Locate the cell with the specified text and output its [X, Y] center coordinate. 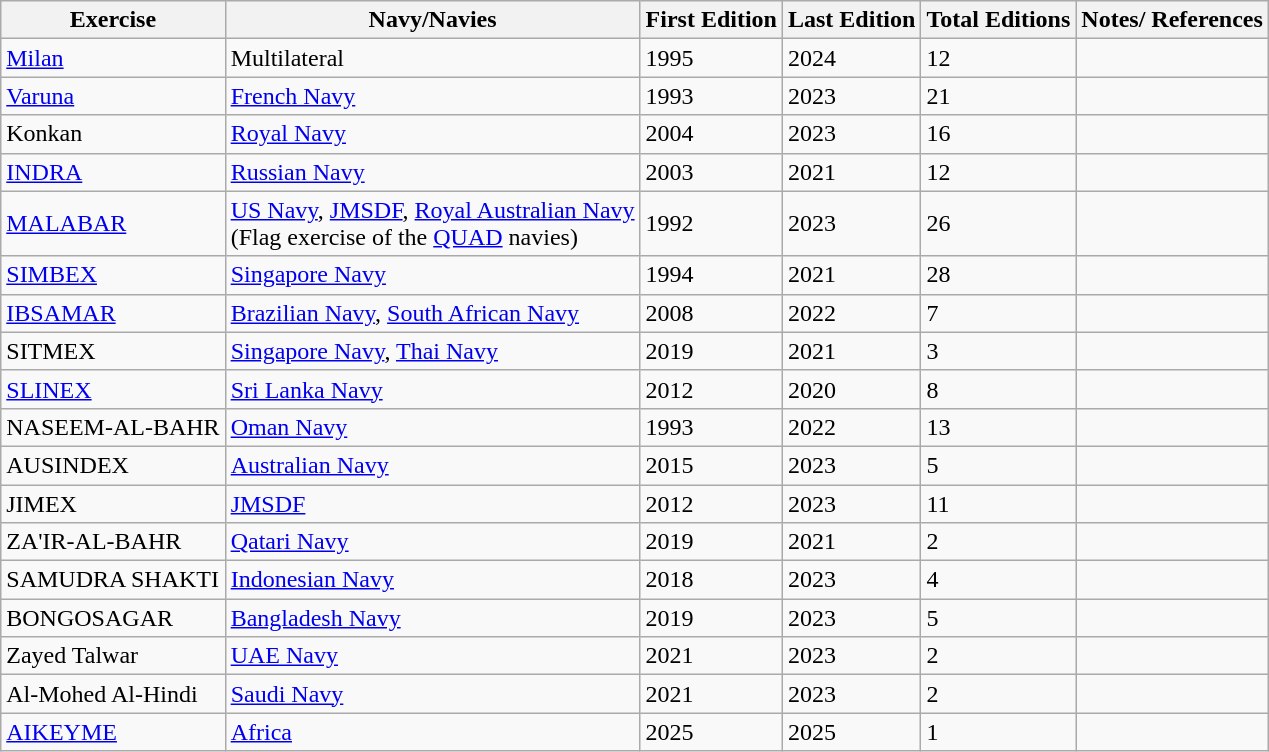
Africa [432, 732]
NASEEM-AL-BAHR [113, 427]
Sri Lanka Navy [432, 389]
8 [998, 389]
SAMUDRA SHAKTI [113, 580]
BONGOSAGAR [113, 618]
7 [998, 313]
US Navy, JMSDF, Royal Australian Navy(Flag exercise of the QUAD navies) [432, 224]
28 [998, 275]
2024 [851, 58]
2020 [851, 389]
1995 [711, 58]
2008 [711, 313]
SITMEX [113, 351]
Saudi Navy [432, 694]
UAE Navy [432, 656]
Al-Mohed Al-Hindi [113, 694]
Zayed Talwar [113, 656]
16 [998, 134]
2018 [711, 580]
INDRA [113, 172]
Royal Navy [432, 134]
Australian Navy [432, 465]
AUSINDEX [113, 465]
1 [998, 732]
11 [998, 503]
Varuna [113, 96]
First Edition [711, 20]
Indonesian Navy [432, 580]
Qatari Navy [432, 542]
13 [998, 427]
SIMBEX [113, 275]
French Navy [432, 96]
1994 [711, 275]
Milan [113, 58]
2015 [711, 465]
Last Edition [851, 20]
AIKEYME [113, 732]
Notes/ References [1172, 20]
SLINEX [113, 389]
MALABAR [113, 224]
4 [998, 580]
Oman Navy [432, 427]
3 [998, 351]
Singapore Navy, Thai Navy [432, 351]
Bangladesh Navy [432, 618]
Multilateral [432, 58]
JMSDF [432, 503]
1992 [711, 224]
Brazilian Navy, South African Navy [432, 313]
2003 [711, 172]
2004 [711, 134]
Exercise [113, 20]
Singapore Navy [432, 275]
26 [998, 224]
21 [998, 96]
Navy/Navies [432, 20]
JIMEX [113, 503]
ZA'IR-AL-BAHR [113, 542]
Total Editions [998, 20]
Konkan [113, 134]
Russian Navy [432, 172]
IBSAMAR [113, 313]
